Identify which cell holds the provided text, then report its [X, Y] central coordinate. 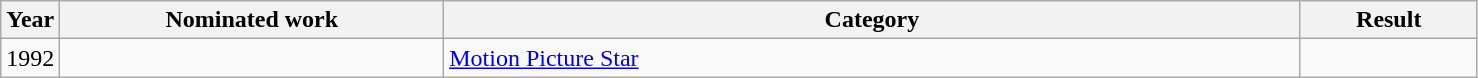
Nominated work [252, 20]
Category [872, 20]
Year [30, 20]
1992 [30, 58]
Motion Picture Star [872, 58]
Result [1388, 20]
